From the cell containing the given text, extract its center point as (x, y) coordinate. 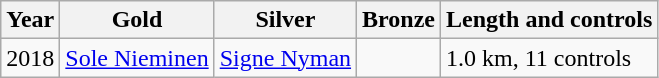
Sole Nieminen (137, 58)
1.0 km, 11 controls (550, 58)
Year (30, 20)
Bronze (399, 20)
Signe Nyman (285, 58)
Silver (285, 20)
Length and controls (550, 20)
Gold (137, 20)
2018 (30, 58)
